Output the (X, Y) coordinate of the center of the cell containing the given text.  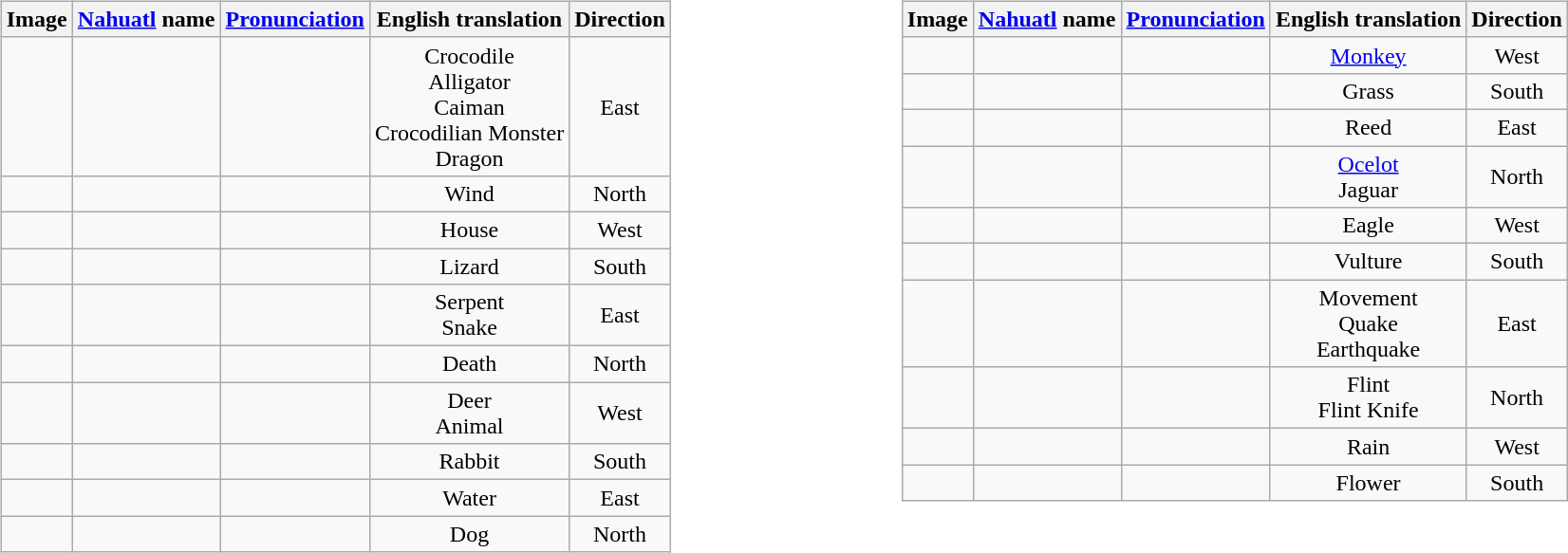
Monkey (1368, 55)
Wind (469, 194)
CrocodileAlligatorCaimanCrocodilian MonsterDragon (469, 106)
Grass (1368, 91)
SerpentSnake (469, 315)
MovementQuakeEarthquake (1368, 323)
Flower (1368, 483)
DeerAnimal (469, 414)
Rain (1368, 447)
OcelotJaguar (1368, 176)
Lizard (469, 267)
Vulture (1368, 262)
Death (469, 364)
Eagle (1368, 226)
House (469, 230)
FlintFlint Knife (1368, 398)
Dog (469, 534)
Rabbit (469, 462)
Water (469, 498)
Reed (1368, 127)
